Return the [X, Y] coordinate for the center point of the cell that contains the specified text.  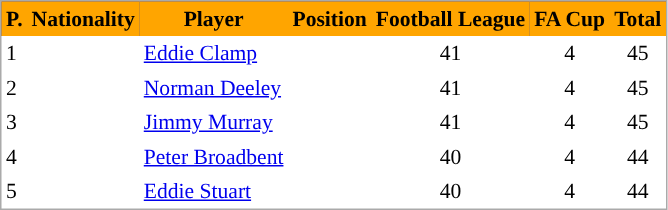
Norman Deeley [214, 87]
Football League [450, 19]
Position [330, 19]
Player [214, 19]
2 [15, 87]
Peter Broadbent [214, 157]
Total [638, 19]
3 [15, 122]
Jimmy Murray [214, 122]
Eddie Clamp [214, 53]
Nationality [83, 19]
5 [15, 191]
1 [15, 53]
Eddie Stuart [214, 191]
FA Cup [570, 19]
P. [15, 19]
